Extract the (X, Y) coordinate from the center of the cell holding the provided text.  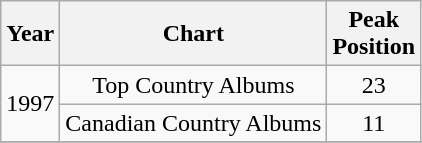
PeakPosition (374, 34)
Canadian Country Albums (194, 123)
Year (30, 34)
Top Country Albums (194, 85)
1997 (30, 104)
11 (374, 123)
Chart (194, 34)
23 (374, 85)
